Provide the [x, y] coordinate of the cell's center where the given text is located.  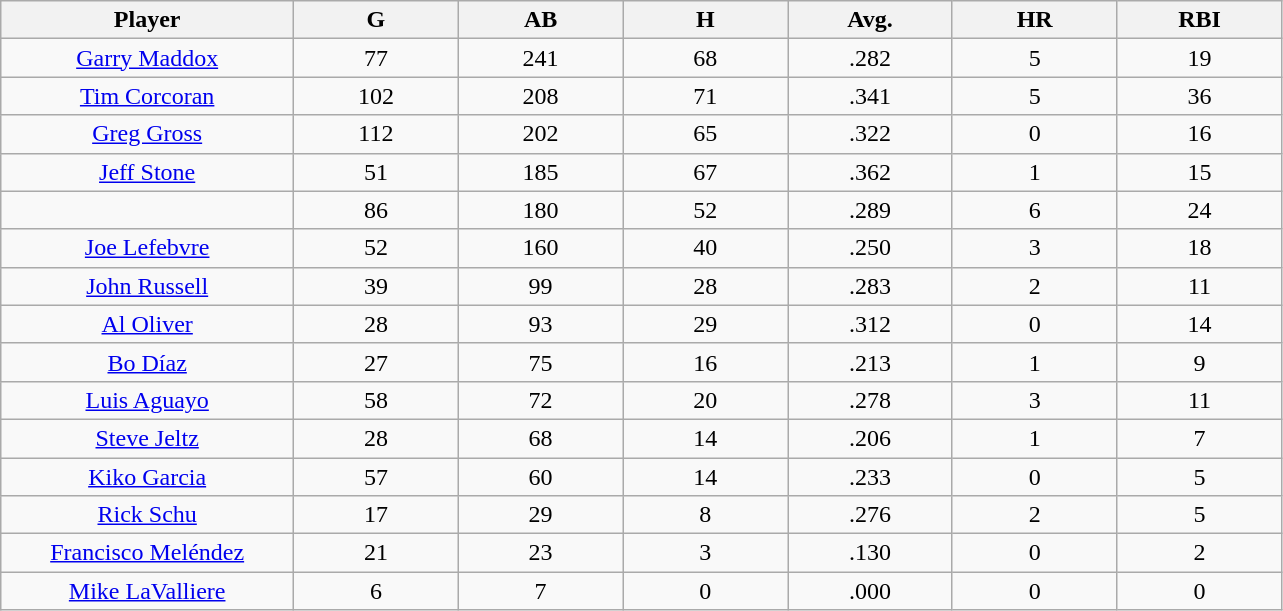
Bo Díaz [148, 362]
93 [540, 324]
208 [540, 96]
Jeff Stone [148, 172]
.282 [870, 58]
.213 [870, 362]
.233 [870, 477]
99 [540, 286]
.289 [870, 210]
75 [540, 362]
112 [376, 134]
Tim Corcoran [148, 96]
.283 [870, 286]
.322 [870, 134]
.278 [870, 400]
180 [540, 210]
Joe Lefebvre [148, 248]
.130 [870, 553]
H [706, 20]
86 [376, 210]
20 [706, 400]
72 [540, 400]
18 [1200, 248]
160 [540, 248]
.312 [870, 324]
24 [1200, 210]
Kiko Garcia [148, 477]
RBI [1200, 20]
.341 [870, 96]
65 [706, 134]
185 [540, 172]
17 [376, 515]
8 [706, 515]
60 [540, 477]
27 [376, 362]
Greg Gross [148, 134]
HR [1034, 20]
15 [1200, 172]
39 [376, 286]
36 [1200, 96]
202 [540, 134]
Rick Schu [148, 515]
51 [376, 172]
.276 [870, 515]
241 [540, 58]
G [376, 20]
102 [376, 96]
Mike LaValliere [148, 591]
Luis Aguayo [148, 400]
.250 [870, 248]
AB [540, 20]
.362 [870, 172]
77 [376, 58]
Francisco Meléndez [148, 553]
Player [148, 20]
67 [706, 172]
23 [540, 553]
.000 [870, 591]
John Russell [148, 286]
58 [376, 400]
Garry Maddox [148, 58]
Al Oliver [148, 324]
21 [376, 553]
40 [706, 248]
Steve Jeltz [148, 438]
Avg. [870, 20]
71 [706, 96]
57 [376, 477]
.206 [870, 438]
9 [1200, 362]
19 [1200, 58]
